From the cell containing the given text, extract its center point as [X, Y] coordinate. 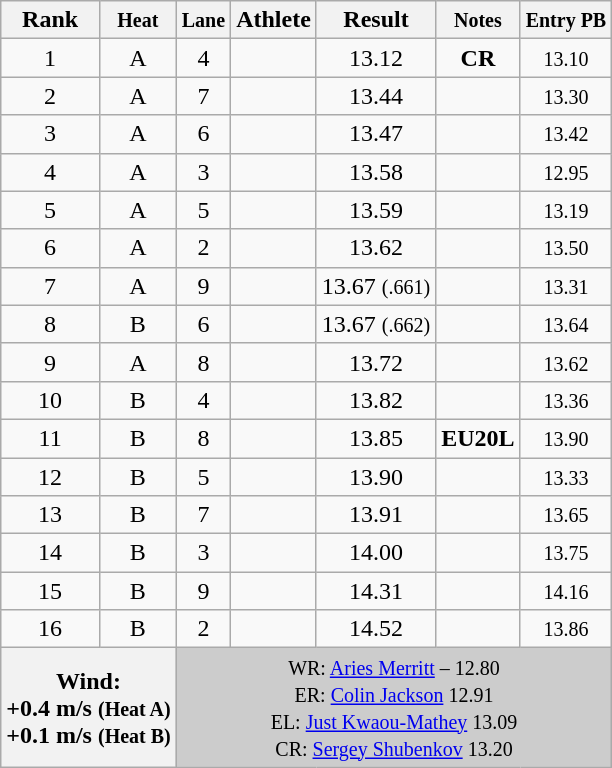
13.64 [566, 324]
13.30 [566, 96]
Result [376, 20]
15 [50, 591]
14 [50, 553]
CR [478, 58]
13.82 [376, 400]
12 [50, 477]
13.31 [566, 286]
13.85 [376, 438]
1 [50, 58]
Athlete [274, 20]
13.33 [566, 477]
14.00 [376, 553]
11 [50, 438]
13.67 (.661) [376, 286]
13.59 [376, 210]
13.19 [566, 210]
13.86 [566, 629]
Heat [138, 20]
13.10 [566, 58]
13.72 [376, 362]
14.16 [566, 591]
EU20L [478, 438]
Wind:+0.4 m/s (Heat A)+0.1 m/s (Heat B) [88, 708]
13.50 [566, 248]
13.67 (.662) [376, 324]
13.12 [376, 58]
14.31 [376, 591]
12.95 [566, 172]
13.44 [376, 96]
Notes [478, 20]
13.36 [566, 400]
13.75 [566, 553]
13.65 [566, 515]
16 [50, 629]
13 [50, 515]
Entry PB [566, 20]
13.91 [376, 515]
10 [50, 400]
14.52 [376, 629]
Rank [50, 20]
13.58 [376, 172]
13.42 [566, 134]
Lane [203, 20]
WR: Aries Merritt – 12.80ER: Colin Jackson 12.91EL: Just Kwaou-Mathey 13.09CR: Sergey Shubenkov 13.20 [394, 708]
13.47 [376, 134]
